Provide the [X, Y] coordinate of the cell's center where the given text is located.  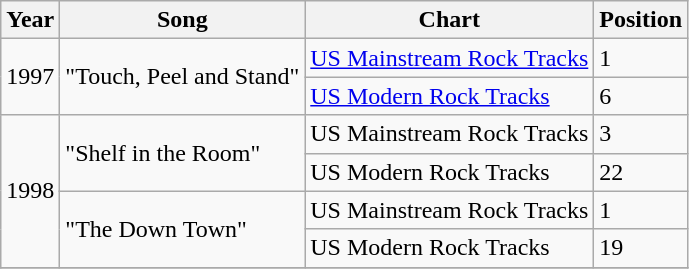
1998 [30, 191]
Year [30, 20]
"Shelf in the Room" [182, 153]
"The Down Town" [182, 229]
"Touch, Peel and Stand" [182, 77]
Position [641, 20]
6 [641, 96]
19 [641, 248]
1997 [30, 77]
Song [182, 20]
Chart [450, 20]
3 [641, 134]
22 [641, 172]
